Locate the cell with the specified text and output its [X, Y] center coordinate. 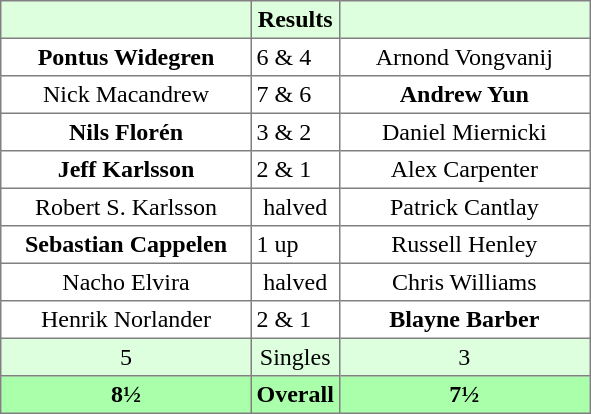
8½ [126, 395]
Robert S. Karlsson [126, 207]
3 [464, 357]
Arnond Vongvanij [464, 57]
5 [126, 357]
Overall [295, 395]
3 & 2 [295, 132]
Daniel Miernicki [464, 132]
Patrick Cantlay [464, 207]
Henrik Norlander [126, 320]
Pontus Widegren [126, 57]
6 & 4 [295, 57]
Russell Henley [464, 245]
1 up [295, 245]
Nick Macandrew [126, 95]
Blayne Barber [464, 320]
Nils Florén [126, 132]
Nacho Elvira [126, 282]
Sebastian Cappelen [126, 245]
7 & 6 [295, 95]
Andrew Yun [464, 95]
Jeff Karlsson [126, 170]
Chris Williams [464, 282]
Singles [295, 357]
Results [295, 20]
7½ [464, 395]
Alex Carpenter [464, 170]
